Detect which cell encompasses the target text, then output its (x, y) center coordinate. 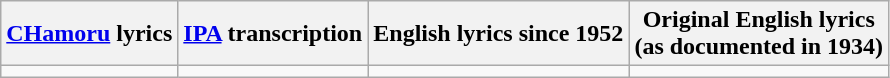
CHamoru lyrics (90, 34)
IPA transcription (273, 34)
Original English lyrics(as documented in 1934) (759, 34)
English lyrics since 1952 (498, 34)
